Return the [x, y] coordinate for the center point of the cell that contains the specified text.  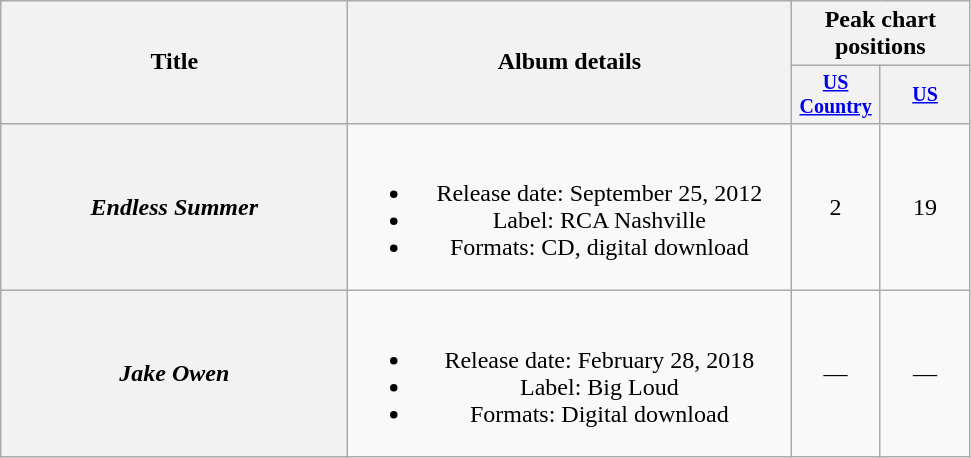
US Country [836, 94]
Endless Summer [174, 206]
Release date: February 28, 2018Label: Big LoudFormats: Digital download [570, 374]
2 [836, 206]
Peak chartpositions [880, 34]
Release date: September 25, 2012Label: RCA NashvilleFormats: CD, digital download [570, 206]
Album details [570, 62]
Jake Owen [174, 374]
US [924, 94]
Title [174, 62]
19 [924, 206]
